Output the [X, Y] coordinate of the center of the cell containing the given text.  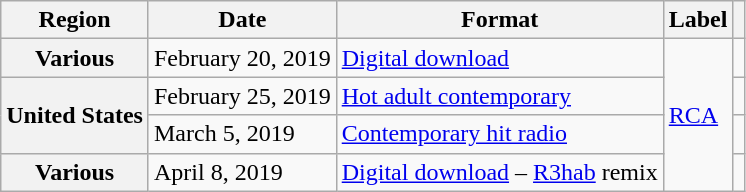
February 25, 2019 [242, 96]
Date [242, 20]
Contemporary hit radio [500, 134]
February 20, 2019 [242, 58]
Hot adult contemporary [500, 96]
Label [698, 20]
April 8, 2019 [242, 172]
March 5, 2019 [242, 134]
United States [75, 115]
Format [500, 20]
Digital download [500, 58]
RCA [698, 115]
Region [75, 20]
Digital download – R3hab remix [500, 172]
